Provide the [X, Y] coordinate of the cell's center where the given text is located.  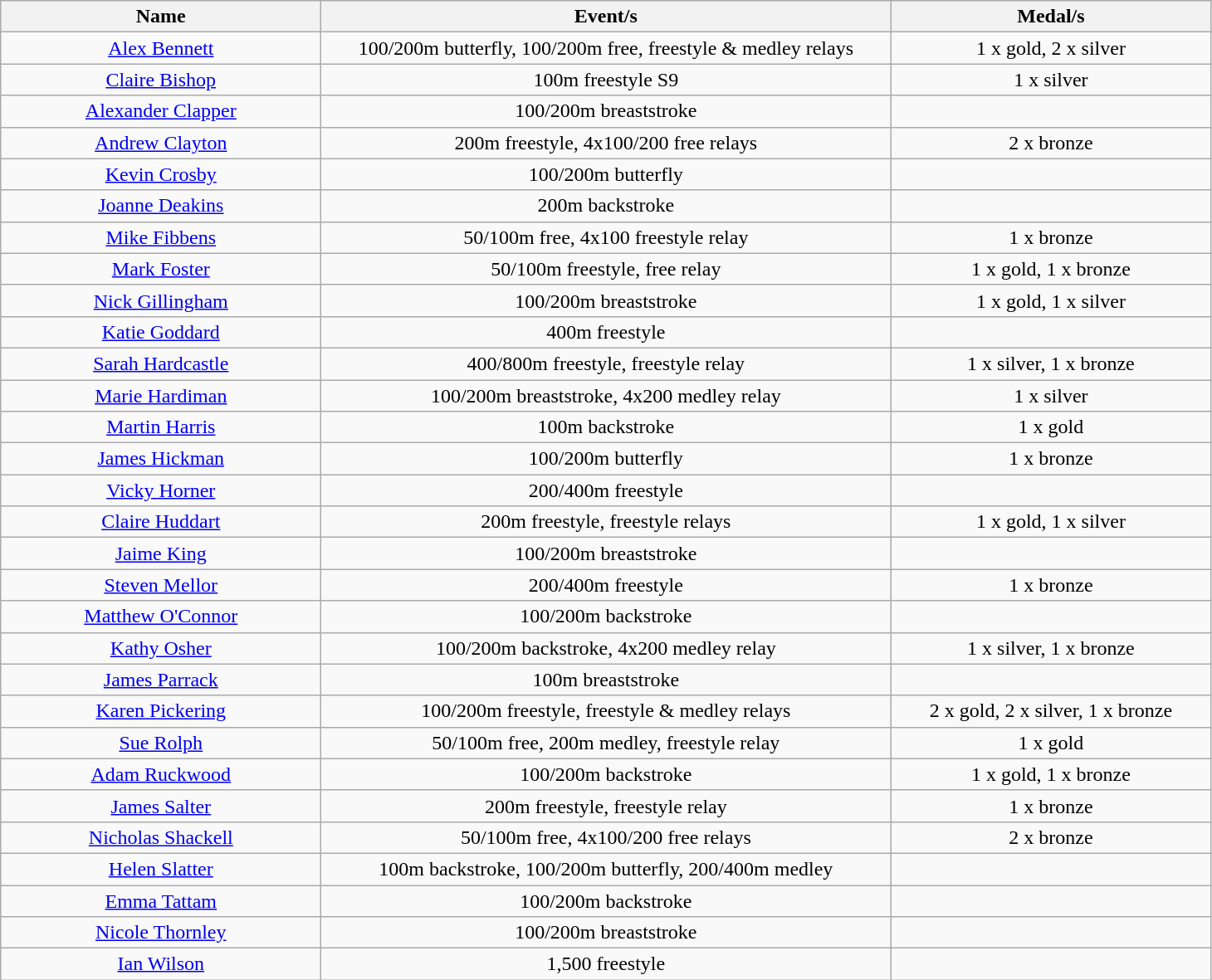
1,500 freestyle [606, 964]
Katie Goddard [161, 332]
100/200m butterfly, 100/200m free, freestyle & medley relays [606, 48]
100m backstroke [606, 427]
400/800m freestyle, freestyle relay [606, 363]
50/100m free, 4x100 freestyle relay [606, 237]
100m freestyle S9 [606, 80]
Jaime King [161, 553]
Mike Fibbens [161, 237]
Marie Hardiman [161, 396]
2 x gold, 2 x silver, 1 x bronze [1051, 711]
Martin Harris [161, 427]
200m backstroke [606, 206]
James Hickman [161, 459]
Event/s [606, 17]
Nicholas Shackell [161, 837]
Claire Bishop [161, 80]
Kathy Osher [161, 648]
100/200m backstroke, 4x200 medley relay [606, 648]
200m freestyle, freestyle relays [606, 522]
Vicky Horner [161, 490]
100m breaststroke [606, 680]
50/100m free, 200m medley, freestyle relay [606, 743]
200m freestyle, 4x100/200 free relays [606, 143]
1 x gold, 2 x silver [1051, 48]
100/200m freestyle, freestyle & medley relays [606, 711]
200m freestyle, freestyle relay [606, 806]
James Parrack [161, 680]
Ian Wilson [161, 964]
Adam Ruckwood [161, 774]
Helen Slatter [161, 869]
Kevin Crosby [161, 174]
Nicole Thornley [161, 933]
50/100m freestyle, free relay [606, 269]
Karen Pickering [161, 711]
Claire Huddart [161, 522]
Mark Foster [161, 269]
Sue Rolph [161, 743]
Name [161, 17]
400m freestyle [606, 332]
Matthew O'Connor [161, 617]
Andrew Clayton [161, 143]
Joanne Deakins [161, 206]
James Salter [161, 806]
100/200m breaststroke, 4x200 medley relay [606, 396]
Alexander Clapper [161, 111]
Sarah Hardcastle [161, 363]
Steven Mellor [161, 585]
Emma Tattam [161, 900]
100m backstroke, 100/200m butterfly, 200/400m medley [606, 869]
Medal/s [1051, 17]
Alex Bennett [161, 48]
50/100m free, 4x100/200 free relays [606, 837]
Nick Gillingham [161, 300]
